Identify which cell holds the provided text, then report its [X, Y] central coordinate. 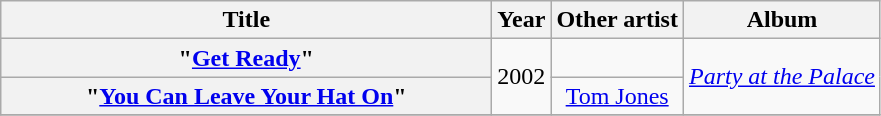
"Get Ready" [246, 58]
Other artist [618, 20]
Party at the Palace [782, 77]
Tom Jones [618, 96]
Album [782, 20]
Year [522, 20]
2002 [522, 77]
Title [246, 20]
"You Can Leave Your Hat On" [246, 96]
